Determine the [X, Y] coordinate at the center of the cell enclosing the given text.  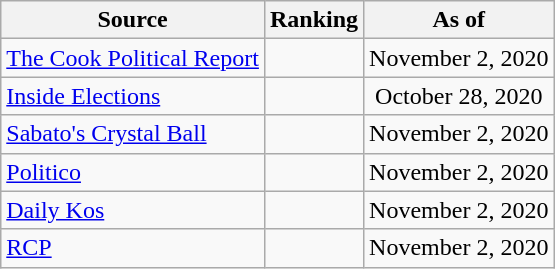
Source [133, 20]
October 28, 2020 [459, 96]
Ranking [314, 20]
RCP [133, 248]
As of [459, 20]
Daily Kos [133, 210]
Inside Elections [133, 96]
Sabato's Crystal Ball [133, 134]
The Cook Political Report [133, 58]
Politico [133, 172]
